Return [X, Y] of the center of cell containing provided text 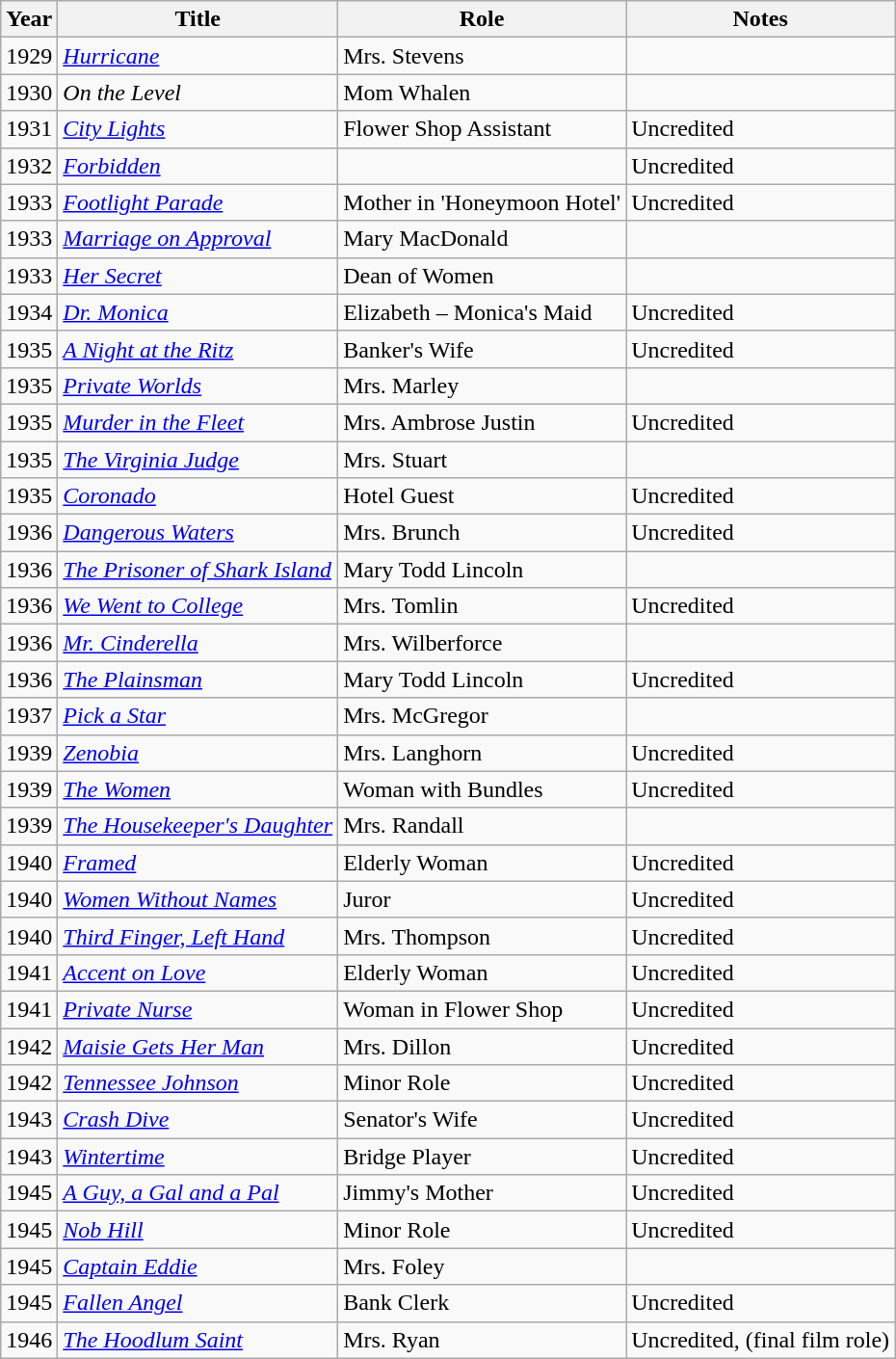
Murder in the Fleet [198, 422]
1934 [29, 312]
Woman with Bundles [482, 789]
Notes [761, 19]
Mother in 'Honeymoon Hotel' [482, 202]
Forbidden [198, 166]
1930 [29, 93]
Wintertime [198, 1157]
City Lights [198, 129]
Hurricane [198, 56]
On the Level [198, 93]
Woman in Flower Shop [482, 1009]
Bridge Player [482, 1157]
Mrs. Marley [482, 386]
The Housekeeper's Daughter [198, 826]
Marriage on Approval [198, 239]
Mr. Cinderella [198, 643]
Banker's Wife [482, 349]
Uncredited, (final film role) [761, 1340]
Mrs. Thompson [482, 936]
Mary MacDonald [482, 239]
1932 [29, 166]
We Went to College [198, 606]
Zenobia [198, 753]
The Virginia Judge [198, 460]
Nob Hill [198, 1230]
Crash Dive [198, 1120]
Mrs. Ambrose Justin [482, 422]
Women Without Names [198, 899]
Coronado [198, 496]
1931 [29, 129]
Her Secret [198, 276]
1929 [29, 56]
Third Finger, Left Hand [198, 936]
1946 [29, 1340]
A Night at the Ritz [198, 349]
Dangerous Waters [198, 533]
Mrs. Wilberforce [482, 643]
Mrs. Langhorn [482, 753]
Mrs. Ryan [482, 1340]
Year [29, 19]
A Guy, a Gal and a Pal [198, 1193]
The Hoodlum Saint [198, 1340]
Private Worlds [198, 386]
Mrs. Stevens [482, 56]
Tennessee Johnson [198, 1083]
The Plainsman [198, 679]
Pick a Star [198, 716]
Elizabeth – Monica's Maid [482, 312]
Captain Eddie [198, 1266]
Fallen Angel [198, 1303]
Mom Whalen [482, 93]
Dean of Women [482, 276]
Private Nurse [198, 1009]
Mrs. Randall [482, 826]
1937 [29, 716]
Title [198, 19]
Mrs. Stuart [482, 460]
Framed [198, 863]
Juror [482, 899]
Accent on Love [198, 973]
Flower Shop Assistant [482, 129]
Dr. Monica [198, 312]
The Prisoner of Shark Island [198, 570]
Jimmy's Mother [482, 1193]
Mrs. Brunch [482, 533]
Mrs. Foley [482, 1266]
The Women [198, 789]
Bank Clerk [482, 1303]
Mrs. McGregor [482, 716]
Footlight Parade [198, 202]
Senator's Wife [482, 1120]
Mrs. Tomlin [482, 606]
Role [482, 19]
Maisie Gets Her Man [198, 1046]
Hotel Guest [482, 496]
Mrs. Dillon [482, 1046]
